Locate the cell with the specified text and output its [x, y] center coordinate. 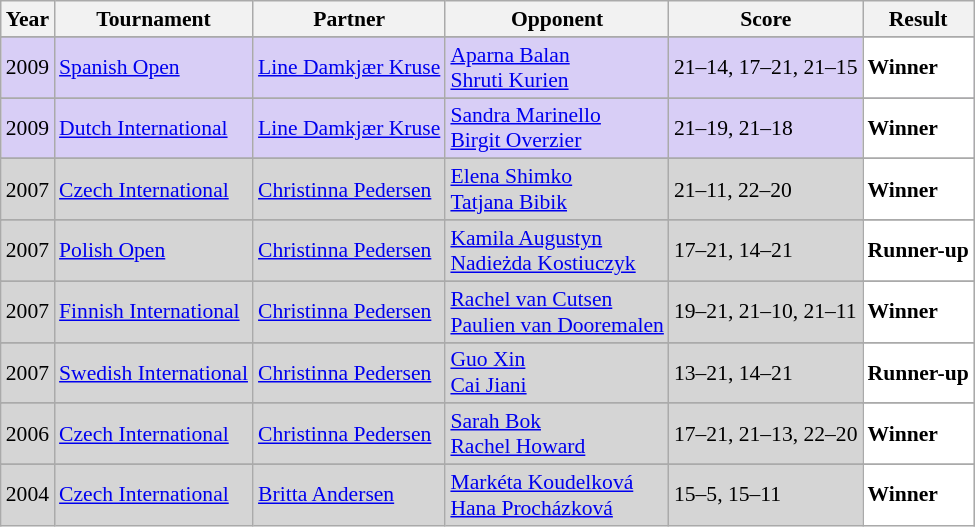
Swedish International [154, 372]
Finnish International [154, 312]
Aparna Balan Shruti Kurien [557, 68]
Dutch International [154, 128]
Spanish Open [154, 68]
Year [28, 19]
Result [918, 19]
17–21, 14–21 [766, 250]
17–21, 21–13, 22–20 [766, 434]
2004 [28, 496]
Tournament [154, 19]
Sarah Bok Rachel Howard [557, 434]
21–19, 21–18 [766, 128]
Partner [349, 19]
2006 [28, 434]
15–5, 15–11 [766, 496]
Polish Open [154, 250]
13–21, 14–21 [766, 372]
Markéta Koudelková Hana Procházková [557, 496]
Kamila Augustyn Nadieżda Kostiuczyk [557, 250]
21–11, 22–20 [766, 190]
19–21, 21–10, 21–11 [766, 312]
Guo Xin Cai Jiani [557, 372]
Rachel van Cutsen Paulien van Dooremalen [557, 312]
Sandra Marinello Birgit Overzier [557, 128]
Elena Shimko Tatjana Bibik [557, 190]
21–14, 17–21, 21–15 [766, 68]
Britta Andersen [349, 496]
Opponent [557, 19]
Score [766, 19]
